Determine the (x, y) coordinate at the center of the cell enclosing the given text.  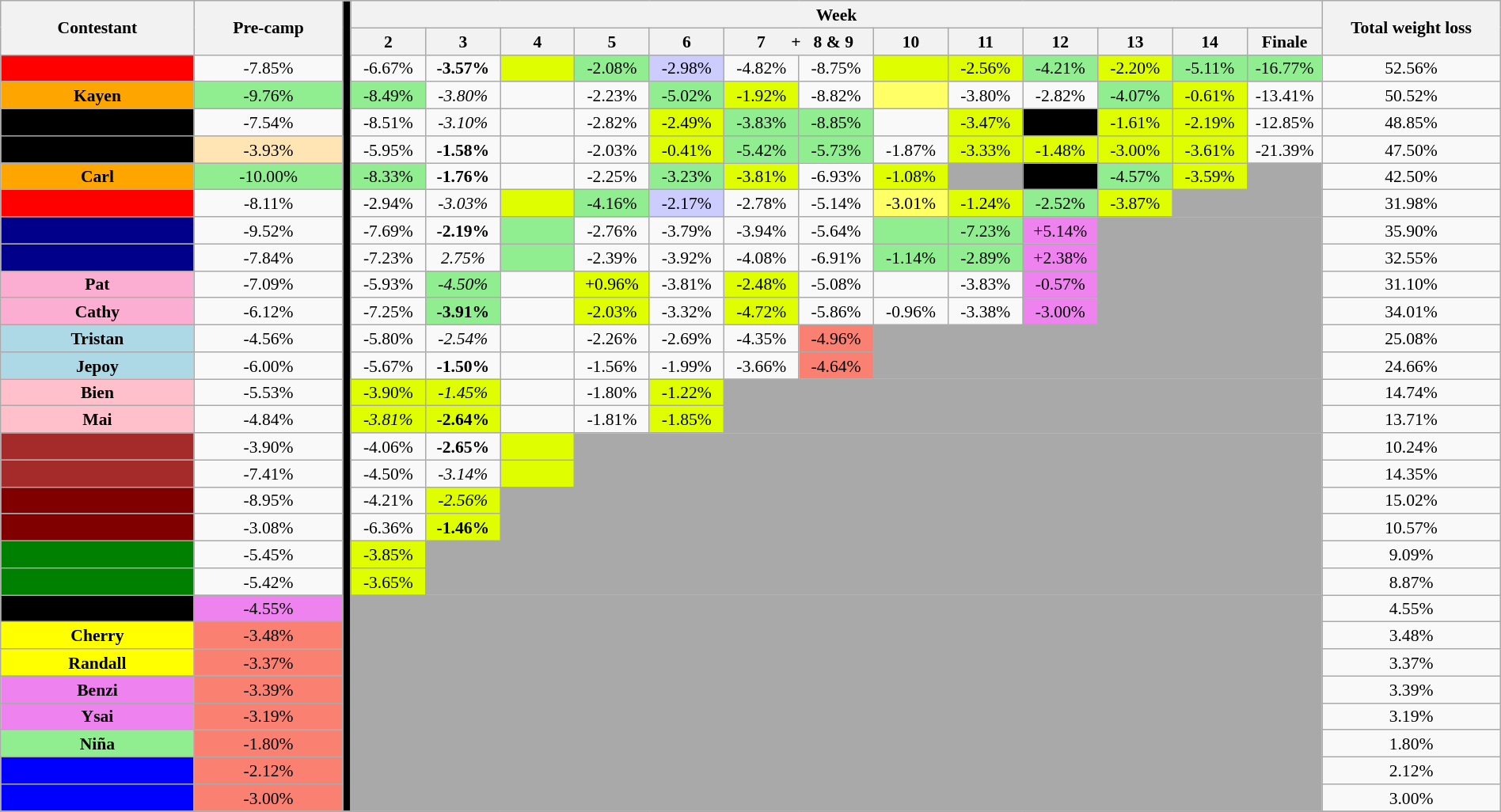
-3.79% (686, 230)
5 (612, 41)
-9.52% (268, 230)
-7.54% (268, 123)
13 (1134, 41)
-7.25% (388, 312)
-3.94% (762, 230)
-5.80% (388, 339)
-2.54% (463, 339)
14.35% (1411, 473)
42.50% (1411, 176)
Carl (97, 176)
-21.39% (1284, 150)
-3.32% (686, 312)
-4.57% (1134, 176)
-3.93% (268, 150)
25.08% (1411, 339)
Tristan (97, 339)
-1.61% (1134, 123)
14 (1210, 41)
-1.99% (686, 366)
-4.08% (762, 257)
-8.95% (268, 500)
-3.92% (686, 257)
-3.87% (1134, 203)
-0.41% (686, 150)
31.10% (1411, 284)
3.00% (1411, 798)
4.55% (1411, 609)
3.39% (1411, 689)
35.90% (1411, 230)
-3.57% (463, 68)
-3.14% (463, 473)
14.74% (1411, 393)
-8.51% (388, 123)
-3.01% (910, 203)
-3.59% (1210, 176)
-3.19% (268, 716)
-3.08% (268, 528)
-1.24% (986, 203)
-5.73% (836, 150)
-9.76% (268, 96)
-5.95% (388, 150)
-4.56% (268, 339)
-3.48% (268, 636)
-5.08% (836, 284)
-0.96% (910, 312)
-4.84% (268, 419)
-5.11% (1210, 68)
-2.48% (762, 284)
32.55% (1411, 257)
-5.86% (836, 312)
-7.69% (388, 230)
10.57% (1411, 528)
10.24% (1411, 446)
2.12% (1411, 771)
8.87% (1411, 582)
-6.67% (388, 68)
-5.02% (686, 96)
Cherry (97, 636)
-2.26% (612, 339)
12 (1060, 41)
52.56% (1411, 68)
-2.23% (612, 96)
-3.61% (1210, 150)
1.80% (1411, 744)
-8.11% (268, 203)
-3.66% (762, 366)
-12.85% (1284, 123)
-8.75% (836, 68)
-8.85% (836, 123)
50.52% (1411, 96)
Pre-camp (268, 28)
2 (388, 41)
-3.33% (986, 150)
31.98% (1411, 203)
3.48% (1411, 636)
-3.39% (268, 689)
Pat (97, 284)
-8.49% (388, 96)
-4.64% (836, 366)
-2.94% (388, 203)
-2.89% (986, 257)
Ysai (97, 716)
-3.91% (463, 312)
Kayen (97, 96)
-5.64% (836, 230)
+5.14% (1060, 230)
Cathy (97, 312)
-7.09% (268, 284)
24.66% (1411, 366)
-1.46% (463, 528)
-2.25% (612, 176)
-3.10% (463, 123)
-1.81% (612, 419)
-3.38% (986, 312)
-4.96% (836, 339)
-1.14% (910, 257)
-2.65% (463, 446)
3.19% (1411, 716)
-4.72% (762, 312)
-6.00% (268, 366)
Randall (97, 662)
-3.65% (388, 582)
13.71% (1411, 419)
-3.23% (686, 176)
-2.17% (686, 203)
-16.77% (1284, 68)
-3.47% (986, 123)
-13.41% (1284, 96)
-8.33% (388, 176)
3.37% (1411, 662)
-2.12% (268, 771)
-4.35% (762, 339)
-3.85% (388, 555)
-7.85% (268, 68)
47.50% (1411, 150)
-5.67% (388, 366)
-2.76% (612, 230)
Jepoy (97, 366)
-4.07% (1134, 96)
-1.45% (463, 393)
-3.37% (268, 662)
-1.58% (463, 150)
-5.45% (268, 555)
-1.22% (686, 393)
-2.69% (686, 339)
7 + 8 & 9 (800, 41)
-2.64% (463, 419)
-2.52% (1060, 203)
-3.03% (463, 203)
15.02% (1411, 500)
-1.87% (910, 150)
-1.85% (686, 419)
Bien (97, 393)
-5.93% (388, 284)
6 (686, 41)
-6.12% (268, 312)
Finale (1284, 41)
-0.57% (1060, 284)
-4.16% (612, 203)
10 (910, 41)
Mai (97, 419)
Benzi (97, 689)
11 (986, 41)
-2.78% (762, 203)
-1.48% (1060, 150)
-1.50% (463, 366)
-10.00% (268, 176)
-2.20% (1134, 68)
+0.96% (612, 284)
-2.49% (686, 123)
-1.92% (762, 96)
Niña (97, 744)
-4.82% (762, 68)
-2.08% (612, 68)
9.09% (1411, 555)
-5.53% (268, 393)
-7.41% (268, 473)
Week (836, 14)
-6.91% (836, 257)
-1.76% (463, 176)
-1.08% (910, 176)
2.75% (463, 257)
-2.39% (612, 257)
-2.98% (686, 68)
Contestant (97, 28)
-7.84% (268, 257)
-5.14% (836, 203)
-4.06% (388, 446)
4 (538, 41)
-8.82% (836, 96)
3 (463, 41)
48.85% (1411, 123)
-6.93% (836, 176)
-4.55% (268, 609)
-1.56% (612, 366)
-6.36% (388, 528)
Total weight loss (1411, 28)
+2.38% (1060, 257)
-0.61% (1210, 96)
34.01% (1411, 312)
